Capture the cell that displays the provided text and extract its [X, Y] central coordinate. 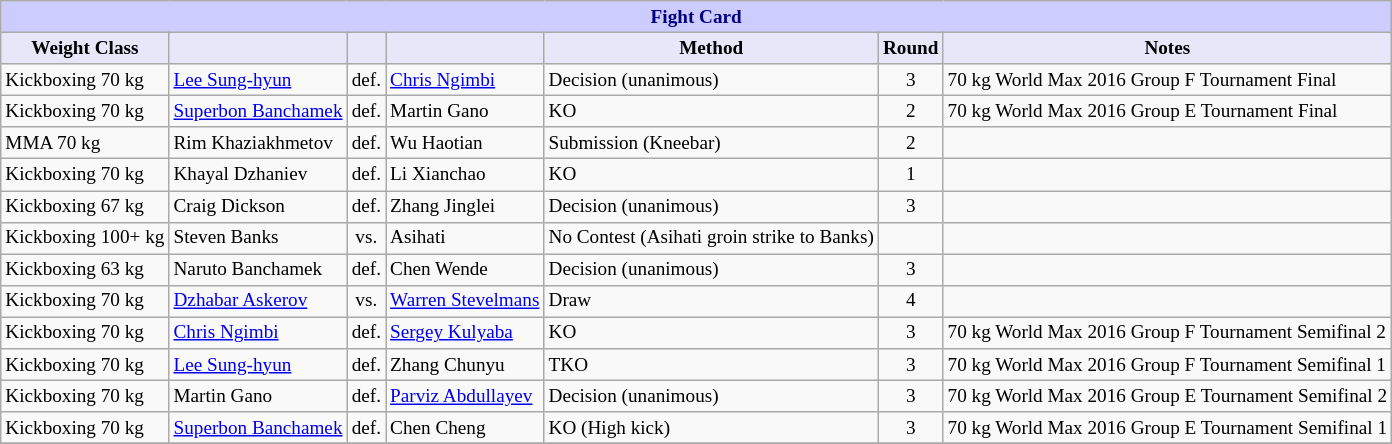
Fight Card [696, 17]
Steven Banks [258, 238]
Draw [711, 301]
TKO [711, 365]
Chen Wende [465, 270]
MMA 70 kg [85, 143]
Kickboxing 67 kg [85, 206]
Asihati [465, 238]
Sergey Kulyaba [465, 333]
70 kg World Max 2016 Group F Tournament Semifinal 1 [1168, 365]
Kickboxing 100+ kg [85, 238]
Method [711, 48]
Weight Class [85, 48]
Zhang Jinglei [465, 206]
70 kg World Max 2016 Group E Tournament Final [1168, 111]
Khayal Dzhaniev [258, 175]
No Contest (Asihati groin strike to Banks) [711, 238]
Warren Stevelmans [465, 301]
4 [910, 301]
Notes [1168, 48]
70 kg World Max 2016 Group F Tournament Semifinal 2 [1168, 333]
Naruto Banchamek [258, 270]
Li Xianchao [465, 175]
Wu Haotian [465, 143]
Dzhabar Askerov [258, 301]
Chen Cheng [465, 428]
Craig Dickson [258, 206]
70 kg World Max 2016 Group E Tournament Semifinal 1 [1168, 428]
1 [910, 175]
Zhang Chunyu [465, 365]
70 kg World Max 2016 Group F Tournament Final [1168, 80]
Parviz Abdullayev [465, 396]
Submission (Kneebar) [711, 143]
Kickboxing 63 kg [85, 270]
KO (High kick) [711, 428]
Rim Khaziakhmetov [258, 143]
Round [910, 48]
70 kg World Max 2016 Group E Tournament Semifinal 2 [1168, 396]
